Output the (X, Y) coordinate of the center of the cell containing the given text.  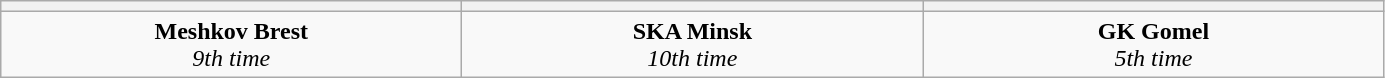
SKA Minsk10th time (692, 44)
Meshkov Brest9th time (232, 44)
GK Gomel5th time (1154, 44)
